Capture the cell that displays the provided text and extract its (X, Y) central coordinate. 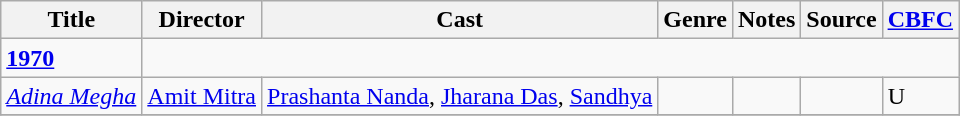
Amit Mitra (202, 96)
U (920, 96)
Source (842, 20)
Genre (696, 20)
Title (72, 20)
Prashanta Nanda, Jharana Das, Sandhya (460, 96)
Notes (766, 20)
Director (202, 20)
Adina Megha (72, 96)
CBFC (920, 20)
1970 (72, 58)
Cast (460, 20)
